Detect which cell encompasses the target text, then output its (x, y) center coordinate. 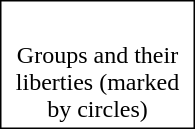
Groups and their liberties (marked by circles) (97, 82)
